Output the [x, y] coordinate of the center of the cell containing the given text.  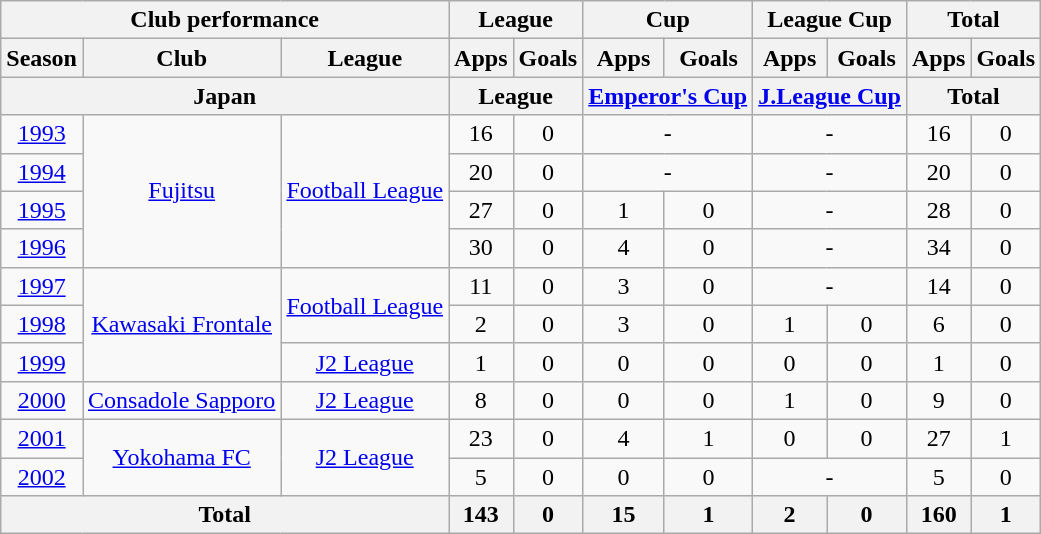
Consadole Sapporo [181, 400]
160 [938, 515]
15 [624, 515]
14 [938, 286]
Season [42, 58]
11 [481, 286]
1999 [42, 362]
Club [181, 58]
Club performance [225, 20]
1996 [42, 248]
Yokohama FC [181, 457]
Emperor's Cup [668, 96]
2002 [42, 477]
1995 [42, 210]
1994 [42, 172]
9 [938, 400]
23 [481, 438]
30 [481, 248]
28 [938, 210]
Kawasaki Frontale [181, 324]
1997 [42, 286]
J.League Cup [830, 96]
League Cup [830, 20]
Fujitsu [181, 191]
1998 [42, 324]
2000 [42, 400]
143 [481, 515]
Japan [225, 96]
34 [938, 248]
6 [938, 324]
1993 [42, 134]
2001 [42, 438]
Cup [668, 20]
8 [481, 400]
